Output the [X, Y] coordinate of the center of the cell containing the given text.  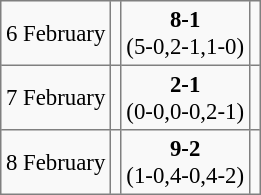
8-1(5-0,2-1,1-0) [185, 33]
6 February [56, 33]
8 February [56, 162]
7 February [56, 97]
2-1(0-0,0-0,2-1) [185, 97]
9-2(1-0,4-0,4-2) [185, 162]
